Scan for the cell matching the given text and deliver its [X, Y] coordinate at center. 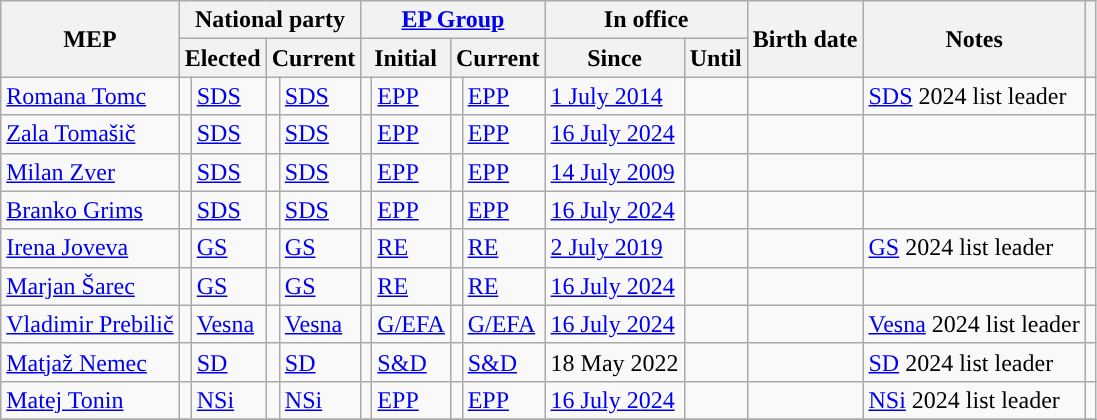
14 July 2009 [614, 172]
In office [646, 20]
Vesna 2024 list leader [974, 324]
Until [716, 58]
Elected [222, 58]
National party [270, 20]
Since [614, 58]
Romana Tomc [90, 96]
Branko Grims [90, 210]
Matej Tonin [90, 400]
Milan Zver [90, 172]
Matjaž Nemec [90, 362]
Marjan Šarec [90, 286]
NSi 2024 list leader [974, 400]
2 July 2019 [614, 248]
Notes [974, 39]
SDS 2024 list leader [974, 96]
Vladimir Prebilič [90, 324]
GS 2024 list leader [974, 248]
EP Group [453, 20]
Zala Tomašič [90, 134]
Initial [406, 58]
1 July 2014 [614, 96]
Birth date [805, 39]
18 May 2022 [614, 362]
SD 2024 list leader [974, 362]
Irena Joveva [90, 248]
MEP [90, 39]
